Return (X, Y) of the center of cell containing provided text 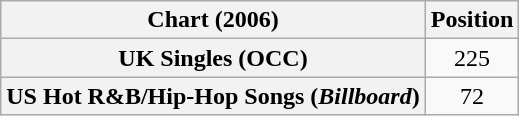
225 (472, 58)
72 (472, 96)
Position (472, 20)
UK Singles (OCC) (213, 58)
US Hot R&B/Hip-Hop Songs (Billboard) (213, 96)
Chart (2006) (213, 20)
